Pinpoint the cell where the given text exists, returning its (X, Y) midpoint coordinate. 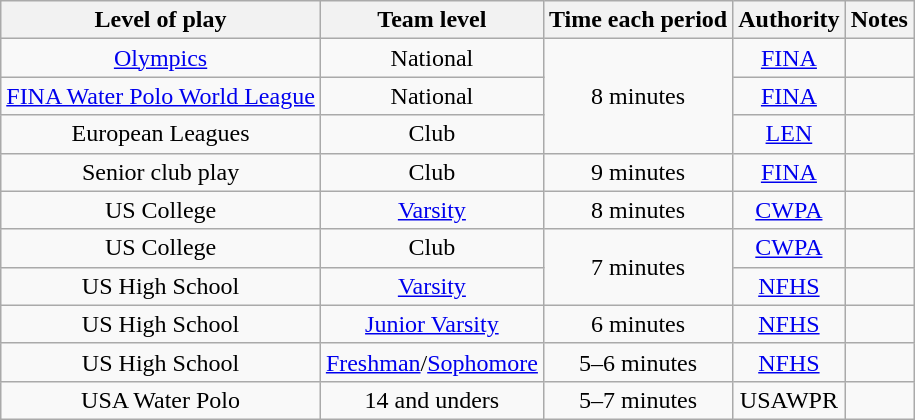
European Leagues (161, 134)
14 and unders (432, 400)
9 minutes (638, 172)
Notes (879, 20)
6 minutes (638, 324)
LEN (789, 134)
Senior club play (161, 172)
Team level (432, 20)
Authority (789, 20)
5–7 minutes (638, 400)
USA Water Polo (161, 400)
5–6 minutes (638, 362)
Level of play (161, 20)
USAWPR (789, 400)
Freshman/Sophomore (432, 362)
FINA Water Polo World League (161, 96)
Olympics (161, 58)
Junior Varsity (432, 324)
Time each period (638, 20)
7 minutes (638, 267)
